Pinpoint the cell where the given text exists, returning its (X, Y) midpoint coordinate. 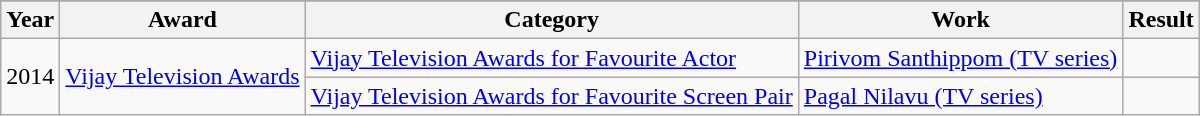
Pirivom Santhippom (TV series) (960, 58)
Year (30, 20)
Category (552, 20)
Award (182, 20)
Work (960, 20)
Result (1161, 20)
Vijay Television Awards for Favourite Actor (552, 58)
Vijay Television Awards (182, 77)
Vijay Television Awards for Favourite Screen Pair (552, 96)
Pagal Nilavu (TV series) (960, 96)
2014 (30, 77)
